Scan for the cell matching the given text and deliver its [X, Y] coordinate at center. 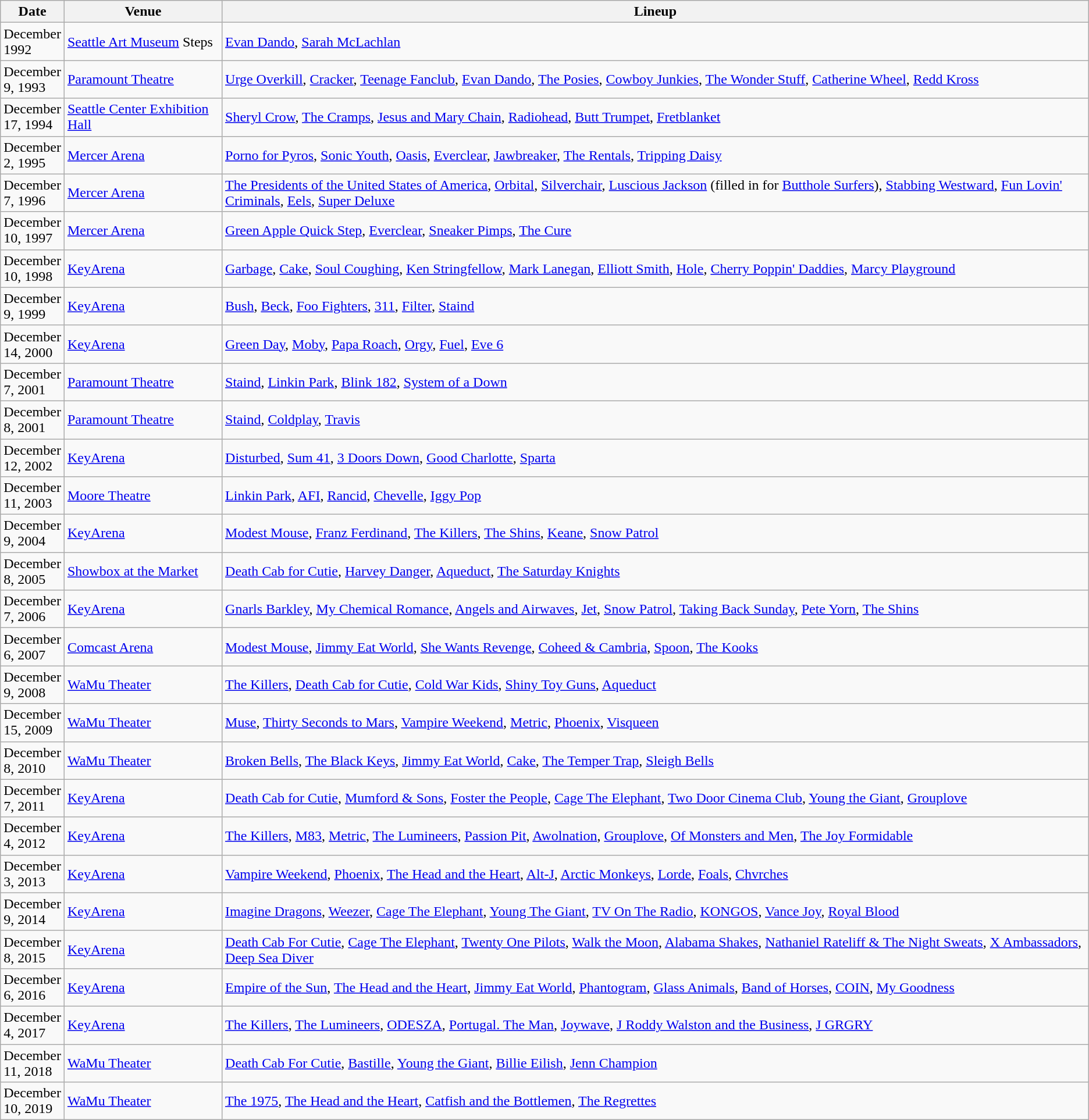
The Killers, The Lumineers, ODESZA, Portugal. The Man, Joywave, J Roddy Walston and the Business, J GRGRY [656, 1025]
Urge Overkill, Cracker, Teenage Fanclub, Evan Dando, The Posies, Cowboy Junkies, The Wonder Stuff, Catherine Wheel, Redd Kross [656, 79]
December 9, 2004 [33, 534]
December 14, 2000 [33, 344]
December 9, 1999 [33, 306]
December 1992 [33, 42]
December 7, 2011 [33, 798]
Staind, Coldplay, Travis [656, 420]
Broken Bells, The Black Keys, Jimmy Eat World, Cake, The Temper Trap, Sleigh Bells [656, 761]
Death Cab for Cutie, Mumford & Sons, Foster the People, Cage The Elephant, Two Door Cinema Club, Young the Giant, Grouplove [656, 798]
Garbage, Cake, Soul Coughing, Ken Stringfellow, Mark Lanegan, Elliott Smith, Hole, Cherry Poppin' Daddies, Marcy Playground [656, 269]
December 11, 2018 [33, 1063]
Death Cab for Cutie, Harvey Danger, Aqueduct, The Saturday Knights [656, 571]
Evan Dando, Sarah McLachlan [656, 42]
December 17, 1994 [33, 117]
Imagine Dragons, Weezer, Cage The Elephant, Young The Giant, TV On The Radio, KONGOS, Vance Joy, Royal Blood [656, 912]
December 10, 1997 [33, 230]
Modest Mouse, Franz Ferdinand, The Killers, The Shins, Keane, Snow Patrol [656, 534]
Muse, Thirty Seconds to Mars, Vampire Weekend, Metric, Phoenix, Visqueen [656, 722]
Sheryl Crow, The Cramps, Jesus and Mary Chain, Radiohead, Butt Trumpet, Fretblanket [656, 117]
Porno for Pyros, Sonic Youth, Oasis, Everclear, Jawbreaker, The Rentals, Tripping Daisy [656, 155]
Green Day, Moby, Papa Roach, Orgy, Fuel, Eve 6 [656, 344]
Lineup [656, 12]
Bush, Beck, Foo Fighters, 311, Filter, Staind [656, 306]
Vampire Weekend, Phoenix, The Head and the Heart, Alt-J, Arctic Monkeys, Lorde, Foals, Chvrches [656, 873]
December 4, 2012 [33, 836]
Seattle Art Museum Steps [143, 42]
December 2, 1995 [33, 155]
December 6, 2007 [33, 647]
Showbox at the Market [143, 571]
December 8, 2010 [33, 761]
Seattle Center Exhibition Hall [143, 117]
December 12, 2002 [33, 457]
December 7, 1996 [33, 193]
Modest Mouse, Jimmy Eat World, She Wants Revenge, Coheed & Cambria, Spoon, The Kooks [656, 647]
Empire of the Sun, The Head and the Heart, Jimmy Eat World, Phantogram, Glass Animals, Band of Horses, COIN, My Goodness [656, 987]
December 9, 1993 [33, 79]
Disturbed, Sum 41, 3 Doors Down, Good Charlotte, Sparta [656, 457]
Date [33, 12]
December 10, 2019 [33, 1101]
The 1975, The Head and the Heart, Catfish and the Bottlemen, The Regrettes [656, 1101]
Comcast Arena [143, 647]
Green Apple Quick Step, Everclear, Sneaker Pimps, The Cure [656, 230]
December 7, 2006 [33, 609]
Death Cab For Cutie, Bastille, Young the Giant, Billie Eilish, Jenn Champion [656, 1063]
December 7, 2001 [33, 381]
Linkin Park, AFI, Rancid, Chevelle, Iggy Pop [656, 495]
December 8, 2015 [33, 949]
December 10, 1998 [33, 269]
Venue [143, 12]
December 15, 2009 [33, 722]
Moore Theatre [143, 495]
December 9, 2014 [33, 912]
December 8, 2005 [33, 571]
Staind, Linkin Park, Blink 182, System of a Down [656, 381]
December 11, 2003 [33, 495]
December 9, 2008 [33, 685]
December 3, 2013 [33, 873]
Gnarls Barkley, My Chemical Romance, Angels and Airwaves, Jet, Snow Patrol, Taking Back Sunday, Pete Yorn, The Shins [656, 609]
December 8, 2001 [33, 420]
The Killers, M83, Metric, The Lumineers, Passion Pit, Awolnation, Grouplove, Of Monsters and Men, The Joy Formidable [656, 836]
December 6, 2016 [33, 987]
December 4, 2017 [33, 1025]
The Killers, Death Cab for Cutie, Cold War Kids, Shiny Toy Guns, Aqueduct [656, 685]
